Locate the cell with the specified text and output its [X, Y] center coordinate. 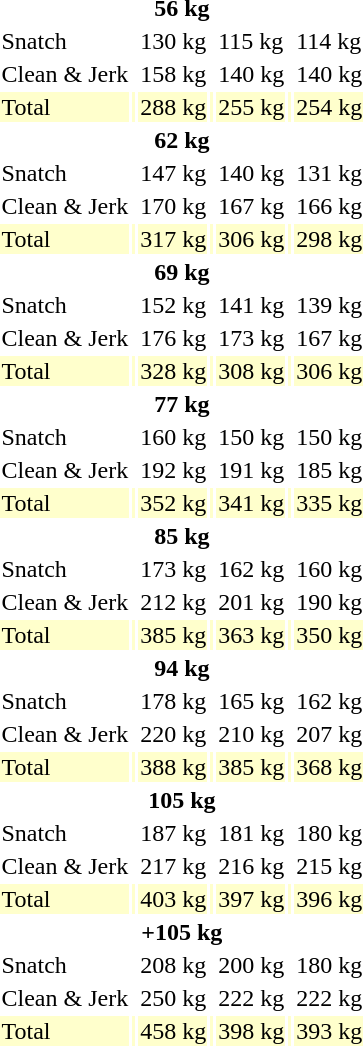
147 kg [174, 173]
200 kg [252, 965]
288 kg [174, 107]
212 kg [174, 602]
191 kg [252, 470]
181 kg [252, 833]
388 kg [174, 767]
250 kg [174, 998]
222 kg [252, 998]
220 kg [174, 734]
187 kg [174, 833]
363 kg [252, 635]
317 kg [174, 239]
165 kg [252, 701]
255 kg [252, 107]
192 kg [174, 470]
176 kg [174, 338]
328 kg [174, 371]
170 kg [174, 206]
167 kg [252, 206]
152 kg [174, 305]
210 kg [252, 734]
306 kg [252, 239]
162 kg [252, 569]
217 kg [174, 866]
458 kg [174, 1031]
216 kg [252, 866]
398 kg [252, 1031]
160 kg [174, 437]
115 kg [252, 41]
201 kg [252, 602]
130 kg [174, 41]
308 kg [252, 371]
178 kg [174, 701]
150 kg [252, 437]
341 kg [252, 503]
158 kg [174, 74]
141 kg [252, 305]
352 kg [174, 503]
403 kg [174, 899]
397 kg [252, 899]
208 kg [174, 965]
